Return (x, y) of the center of cell containing provided text 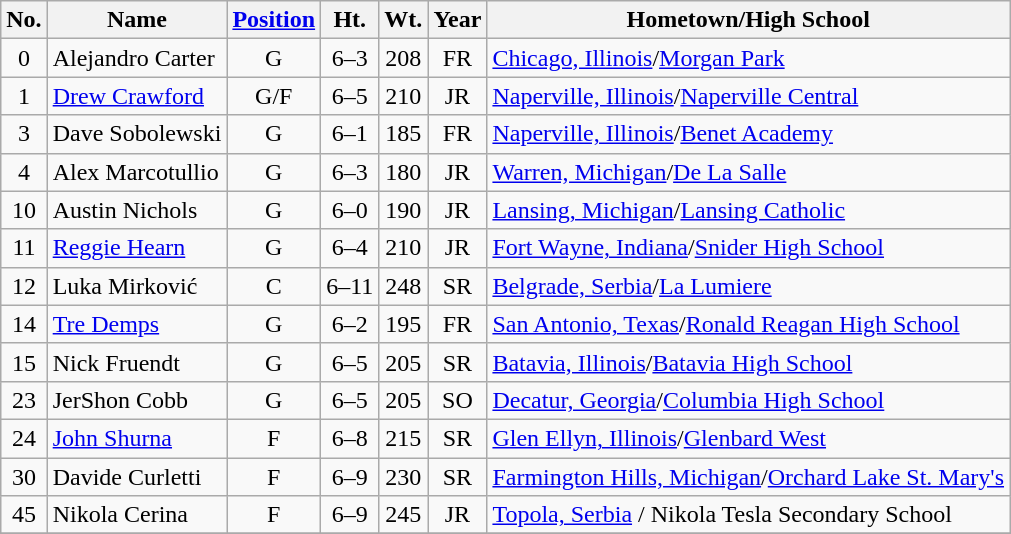
30 (24, 477)
Davide Curletti (137, 477)
Alejandro Carter (137, 58)
1 (24, 96)
3 (24, 134)
248 (404, 286)
23 (24, 400)
San Antonio, Texas/Ronald Reagan High School (748, 324)
Nick Fruendt (137, 362)
6–11 (350, 286)
Lansing, Michigan/Lansing Catholic (748, 210)
185 (404, 134)
G/F (274, 96)
15 (24, 362)
208 (404, 58)
45 (24, 515)
6–1 (350, 134)
Decatur, Georgia/Columbia High School (748, 400)
0 (24, 58)
Batavia, Illinois/Batavia High School (748, 362)
No. (24, 20)
230 (404, 477)
Hometown/High School (748, 20)
Warren, Michigan/De La Salle (748, 172)
Ht. (350, 20)
11 (24, 248)
Austin Nichols (137, 210)
4 (24, 172)
6–2 (350, 324)
12 (24, 286)
195 (404, 324)
6–0 (350, 210)
Year (458, 20)
Chicago, Illinois/Morgan Park (748, 58)
Alex Marcotullio (137, 172)
SO (458, 400)
Naperville, Illinois/Benet Academy (748, 134)
Luka Mirković (137, 286)
Glen Ellyn, Illinois/Glenbard West (748, 438)
14 (24, 324)
10 (24, 210)
Farmington Hills, Michigan/Orchard Lake St. Mary's (748, 477)
Naperville, Illinois/Naperville Central (748, 96)
Belgrade, Serbia/La Lumiere (748, 286)
JerShon Cobb (137, 400)
Fort Wayne, Indiana/Snider High School (748, 248)
24 (24, 438)
Name (137, 20)
215 (404, 438)
245 (404, 515)
Topola, Serbia / Nikola Tesla Secondary School (748, 515)
John Shurna (137, 438)
Nikola Cerina (137, 515)
180 (404, 172)
Position (274, 20)
Drew Crawford (137, 96)
Reggie Hearn (137, 248)
Tre Demps (137, 324)
C (274, 286)
Dave Sobolewski (137, 134)
Wt. (404, 20)
190 (404, 210)
6–4 (350, 248)
6–8 (350, 438)
